Detect which cell encompasses the target text, then output its [X, Y] center coordinate. 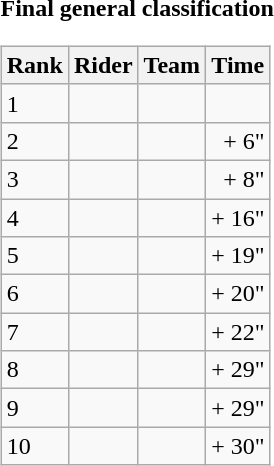
2 [34, 141]
Time [238, 65]
Rank [34, 65]
+ 19" [238, 256]
+ 30" [238, 446]
10 [34, 446]
+ 16" [238, 217]
4 [34, 217]
Team [172, 65]
+ 20" [238, 294]
Rider [103, 65]
3 [34, 179]
8 [34, 370]
1 [34, 103]
5 [34, 256]
+ 8" [238, 179]
9 [34, 408]
7 [34, 332]
+ 6" [238, 141]
+ 22" [238, 332]
6 [34, 294]
